Determine the (X, Y) coordinate at the center of the cell enclosing the given text.  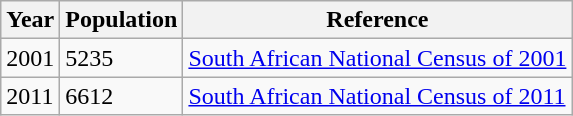
2011 (30, 96)
South African National Census of 2001 (378, 58)
South African National Census of 2011 (378, 96)
5235 (122, 58)
Year (30, 20)
Reference (378, 20)
2001 (30, 58)
Population (122, 20)
6612 (122, 96)
